Return the (X, Y) coordinate for the center point of the cell that contains the specified text.  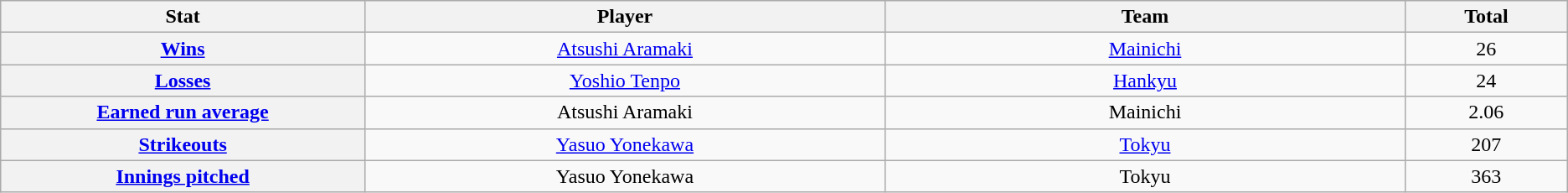
Innings pitched (183, 176)
Wins (183, 49)
Losses (183, 81)
26 (1486, 49)
24 (1486, 81)
363 (1486, 176)
Hankyu (1144, 81)
Team (1144, 17)
Yoshio Tenpo (625, 81)
Earned run average (183, 112)
Total (1486, 17)
2.06 (1486, 112)
Player (625, 17)
207 (1486, 144)
Strikeouts (183, 144)
Stat (183, 17)
